Scan for the cell matching the given text and deliver its (X, Y) coordinate at center. 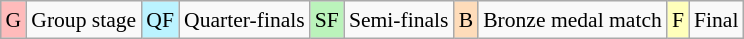
QF (160, 20)
Bronze medal match (572, 20)
SF (327, 20)
Final (716, 20)
F (678, 20)
B (466, 20)
Group stage (84, 20)
Semi-finals (399, 20)
G (13, 20)
Quarter-finals (244, 20)
